Determine the [X, Y] coordinate at the center of the cell enclosing the given text.  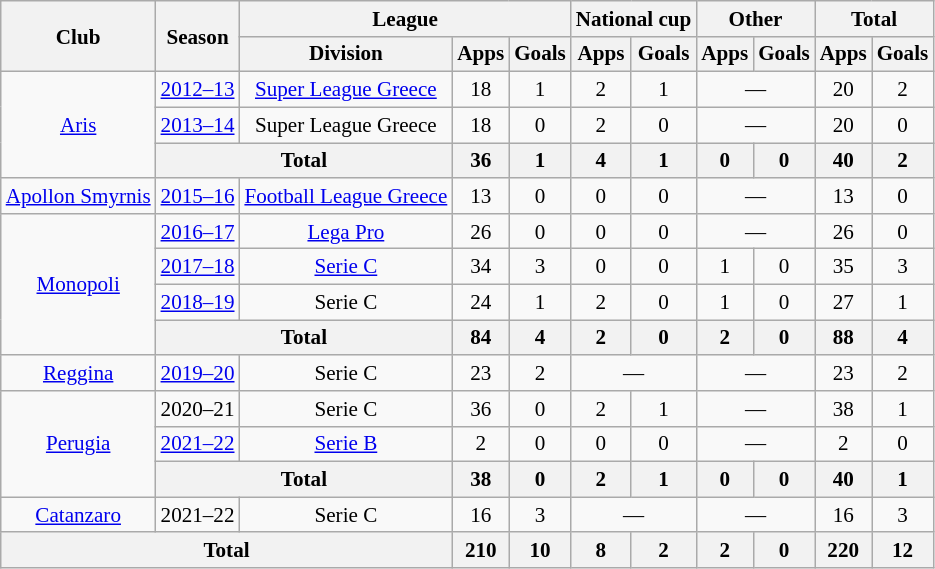
35 [844, 266]
10 [540, 550]
Monopoli [78, 284]
Season [198, 36]
88 [844, 338]
27 [844, 302]
2012–13 [198, 90]
8 [601, 550]
34 [480, 266]
2016–17 [198, 230]
Lega Pro [346, 230]
2020–21 [198, 408]
220 [844, 550]
2017–18 [198, 266]
League [404, 18]
Football League Greece [346, 196]
12 [903, 550]
Aris [78, 125]
Reggina [78, 372]
2019–20 [198, 372]
84 [480, 338]
24 [480, 302]
Catanzaro [78, 514]
National cup [634, 18]
2015–16 [198, 196]
Division [346, 54]
210 [480, 550]
Serie B [346, 444]
Apollon Smyrnis [78, 196]
2013–14 [198, 124]
2018–19 [198, 302]
Other [755, 18]
Perugia [78, 444]
Club [78, 36]
